Return (x, y) of the center of cell containing provided text 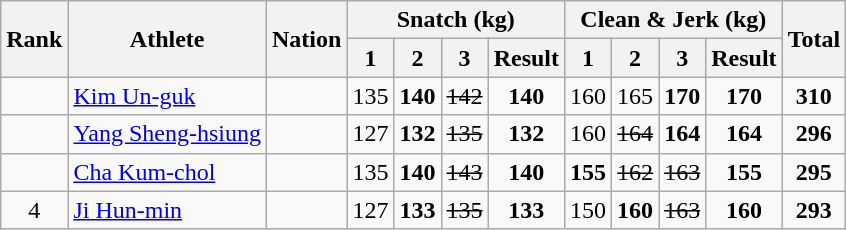
150 (588, 210)
310 (814, 96)
Rank (34, 39)
Yang Sheng-hsiung (168, 134)
295 (814, 172)
4 (34, 210)
143 (464, 172)
Total (814, 39)
Cha Kum-chol (168, 172)
162 (636, 172)
293 (814, 210)
Clean & Jerk (kg) (674, 20)
Kim Un-guk (168, 96)
165 (636, 96)
Ji Hun-min (168, 210)
Snatch (kg) (456, 20)
296 (814, 134)
Nation (307, 39)
142 (464, 96)
Athlete (168, 39)
